Locate the cell with the specified text and output its [x, y] center coordinate. 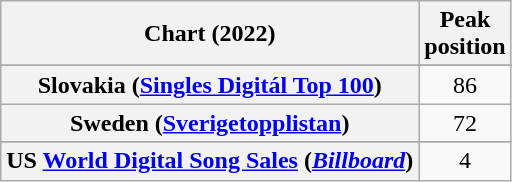
US World Digital Song Sales (Billboard) [210, 161]
86 [465, 85]
Slovakia (Singles Digitál Top 100) [210, 85]
Peakposition [465, 34]
Chart (2022) [210, 34]
4 [465, 161]
72 [465, 123]
Sweden (Sverigetopplistan) [210, 123]
